From the cell containing the given text, extract its center point as (x, y) coordinate. 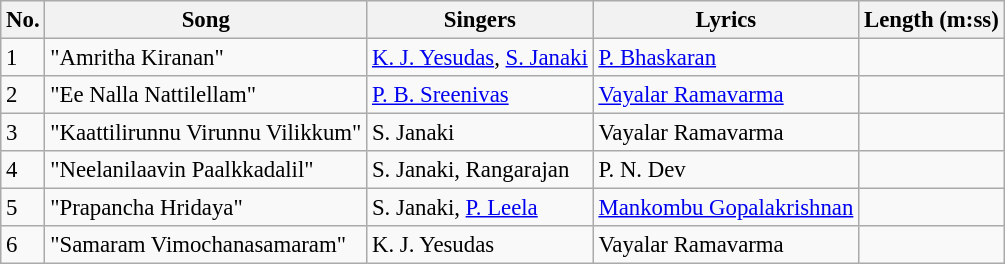
Length (m:ss) (932, 20)
P. Bhaskaran (726, 58)
S. Janaki, Rangarajan (480, 170)
K. J. Yesudas (480, 245)
"Ee Nalla Nattilellam" (206, 95)
Song (206, 20)
1 (23, 58)
P. N. Dev (726, 170)
K. J. Yesudas, S. Janaki (480, 58)
"Samaram Vimochanasamaram" (206, 245)
3 (23, 133)
S. Janaki (480, 133)
Mankombu Gopalakrishnan (726, 208)
5 (23, 208)
4 (23, 170)
"Neelanilaavin Paalkkadalil" (206, 170)
P. B. Sreenivas (480, 95)
"Kaattilirunnu Virunnu Vilikkum" (206, 133)
"Amritha Kiranan" (206, 58)
2 (23, 95)
Singers (480, 20)
Lyrics (726, 20)
S. Janaki, P. Leela (480, 208)
"Prapancha Hridaya" (206, 208)
6 (23, 245)
No. (23, 20)
